Capture the cell that displays the provided text and extract its [x, y] central coordinate. 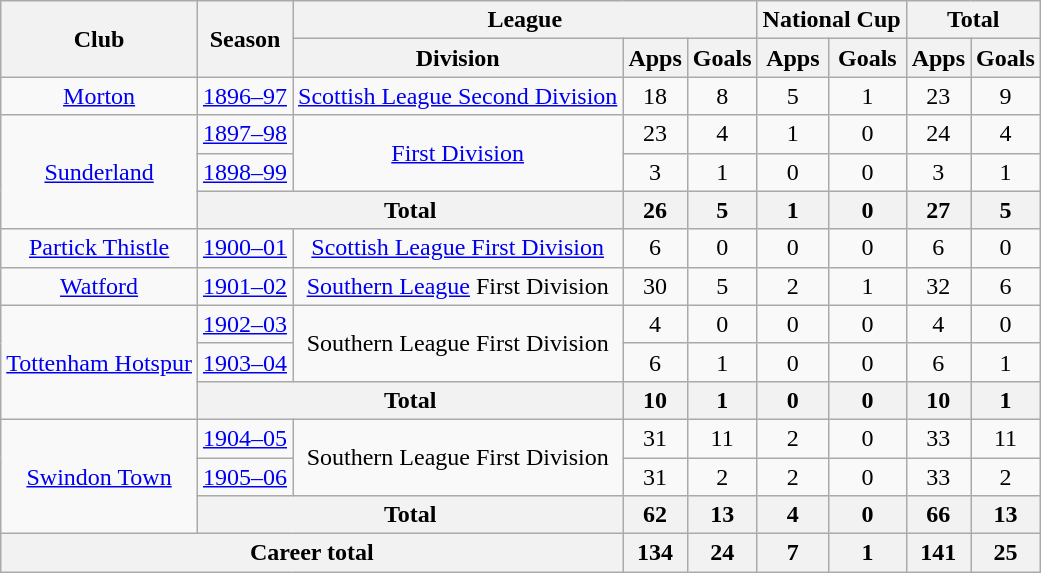
1901–02 [244, 286]
9 [1006, 96]
Scottish League Second Division [457, 96]
32 [938, 286]
Morton [100, 96]
National Cup [832, 20]
1904–05 [244, 438]
18 [655, 96]
62 [655, 515]
Club [100, 39]
Scottish League First Division [457, 248]
1900–01 [244, 248]
Partick Thistle [100, 248]
First Division [457, 153]
25 [1006, 553]
Career total [312, 553]
League [524, 20]
134 [655, 553]
Swindon Town [100, 476]
30 [655, 286]
1897–98 [244, 134]
141 [938, 553]
Division [457, 58]
8 [722, 96]
Watford [100, 286]
66 [938, 515]
Sunderland [100, 172]
1896–97 [244, 96]
1905–06 [244, 477]
1898–99 [244, 172]
Season [244, 39]
27 [938, 210]
1902–03 [244, 324]
1903–04 [244, 362]
26 [655, 210]
Tottenham Hotspur [100, 362]
7 [793, 553]
